From the cell containing the given text, extract its center point as (X, Y) coordinate. 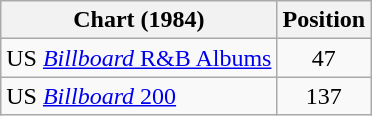
US Billboard R&B Albums (139, 58)
Position (324, 20)
137 (324, 96)
47 (324, 58)
US Billboard 200 (139, 96)
Chart (1984) (139, 20)
